Return [x, y] of the center of cell containing provided text 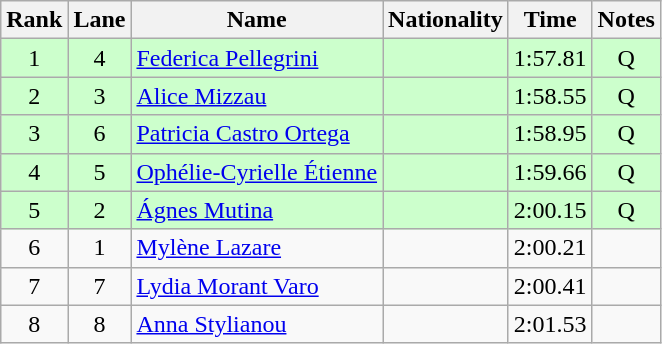
Mylène Lazare [257, 248]
Anna Stylianou [257, 324]
Patricia Castro Ortega [257, 134]
1:57.81 [550, 58]
2:00.21 [550, 248]
Nationality [446, 20]
1:58.95 [550, 134]
Ágnes Mutina [257, 210]
Ophélie-Cyrielle Étienne [257, 172]
1:58.55 [550, 96]
Name [257, 20]
Lydia Morant Varo [257, 286]
2:00.15 [550, 210]
Notes [626, 20]
Federica Pellegrini [257, 58]
Alice Mizzau [257, 96]
2:00.41 [550, 286]
Rank [34, 20]
Time [550, 20]
1:59.66 [550, 172]
Lane [100, 20]
2:01.53 [550, 324]
